Capture the cell that displays the provided text and extract its [x, y] central coordinate. 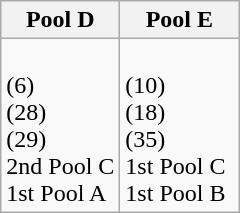
(6) (28) (29) 2nd Pool C 1st Pool A [60, 126]
Pool D [60, 20]
Pool E [180, 20]
(10) (18) (35) 1st Pool C 1st Pool B [180, 126]
